Locate the cell with the specified text and output its (X, Y) center coordinate. 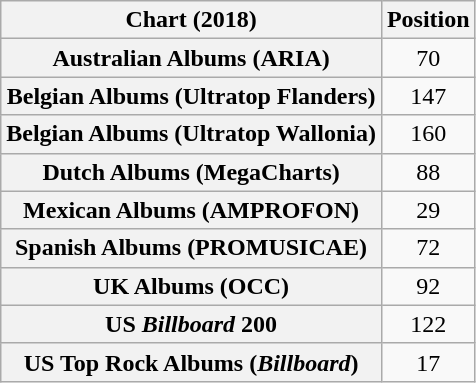
160 (428, 134)
122 (428, 324)
70 (428, 58)
72 (428, 248)
92 (428, 286)
17 (428, 362)
147 (428, 96)
Chart (2018) (192, 20)
Australian Albums (ARIA) (192, 58)
Belgian Albums (Ultratop Wallonia) (192, 134)
Position (428, 20)
29 (428, 210)
UK Albums (OCC) (192, 286)
US Billboard 200 (192, 324)
Dutch Albums (MegaCharts) (192, 172)
Belgian Albums (Ultratop Flanders) (192, 96)
88 (428, 172)
Spanish Albums (PROMUSICAE) (192, 248)
US Top Rock Albums (Billboard) (192, 362)
Mexican Albums (AMPROFON) (192, 210)
